Scan for the cell matching the given text and deliver its (X, Y) coordinate at center. 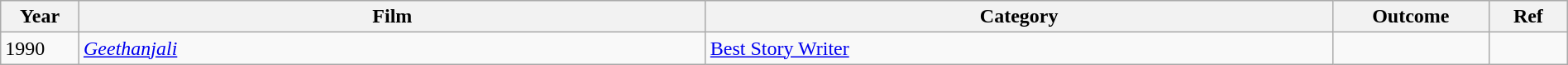
Year (40, 17)
Outcome (1411, 17)
Ref (1528, 17)
Best Story Writer (1019, 48)
Geethanjali (392, 48)
Category (1019, 17)
1990 (40, 48)
Film (392, 17)
